Locate the cell with the specified text and output its [X, Y] center coordinate. 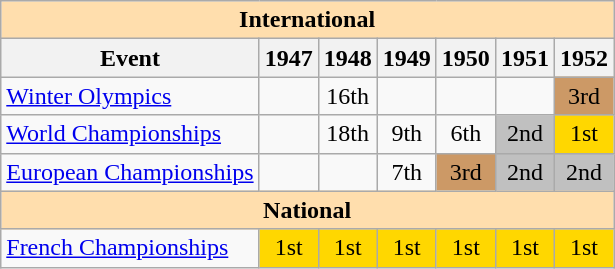
1951 [524, 58]
1950 [466, 58]
1949 [406, 58]
Event [130, 58]
7th [406, 172]
1948 [348, 58]
International [308, 20]
European Championships [130, 172]
6th [466, 134]
Winter Olympics [130, 96]
World Championships [130, 134]
16th [348, 96]
1952 [584, 58]
French Championships [130, 248]
1947 [288, 58]
9th [406, 134]
National [308, 210]
18th [348, 134]
